Output the (x, y) coordinate of the center of the cell containing the given text.  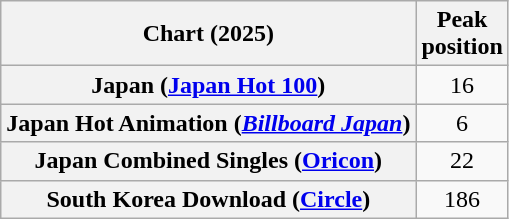
Chart (2025) (208, 34)
Japan Hot Animation (Billboard Japan) (208, 123)
186 (462, 199)
16 (462, 85)
6 (462, 123)
Japan (Japan Hot 100) (208, 85)
South Korea Download (Circle) (208, 199)
Peakposition (462, 34)
22 (462, 161)
Japan Combined Singles (Oricon) (208, 161)
